Provide the [x, y] coordinate of the cell's center where the given text is located.  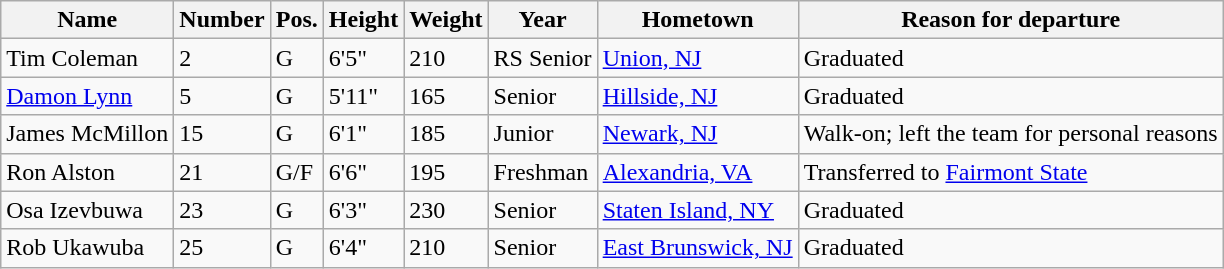
185 [446, 134]
Number [222, 20]
5 [222, 96]
Staten Island, NY [698, 210]
6'3" [363, 210]
James McMillon [88, 134]
Union, NJ [698, 58]
Newark, NJ [698, 134]
Junior [542, 134]
Freshman [542, 172]
230 [446, 210]
Pos. [296, 20]
Alexandria, VA [698, 172]
East Brunswick, NJ [698, 248]
Ron Alston [88, 172]
2 [222, 58]
Height [363, 20]
G/F [296, 172]
Osa Izevbuwa [88, 210]
25 [222, 248]
15 [222, 134]
6'6" [363, 172]
195 [446, 172]
Damon Lynn [88, 96]
Walk-on; left the team for personal reasons [1010, 134]
6'5" [363, 58]
RS Senior [542, 58]
165 [446, 96]
5'11" [363, 96]
6'1" [363, 134]
Weight [446, 20]
Rob Ukawuba [88, 248]
21 [222, 172]
Year [542, 20]
Hillside, NJ [698, 96]
23 [222, 210]
Reason for departure [1010, 20]
Transferred to Fairmont State [1010, 172]
Hometown [698, 20]
6'4" [363, 248]
Tim Coleman [88, 58]
Name [88, 20]
